Capture the cell that displays the provided text and extract its (x, y) central coordinate. 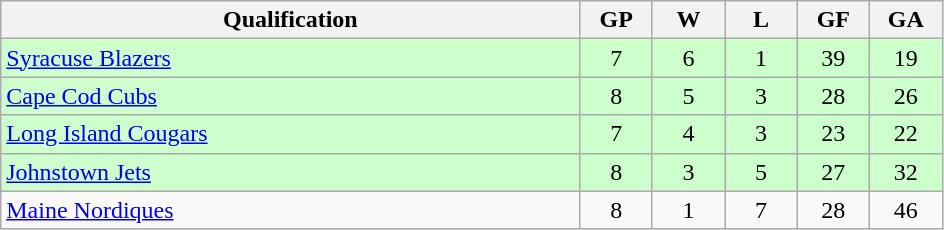
4 (688, 134)
L (761, 20)
22 (906, 134)
GA (906, 20)
27 (833, 172)
23 (833, 134)
39 (833, 58)
32 (906, 172)
Long Island Cougars (290, 134)
Maine Nordiques (290, 210)
GF (833, 20)
Syracuse Blazers (290, 58)
26 (906, 96)
46 (906, 210)
Johnstown Jets (290, 172)
GP (616, 20)
6 (688, 58)
W (688, 20)
Qualification (290, 20)
Cape Cod Cubs (290, 96)
19 (906, 58)
